Return (X, Y) of the center of cell containing provided text 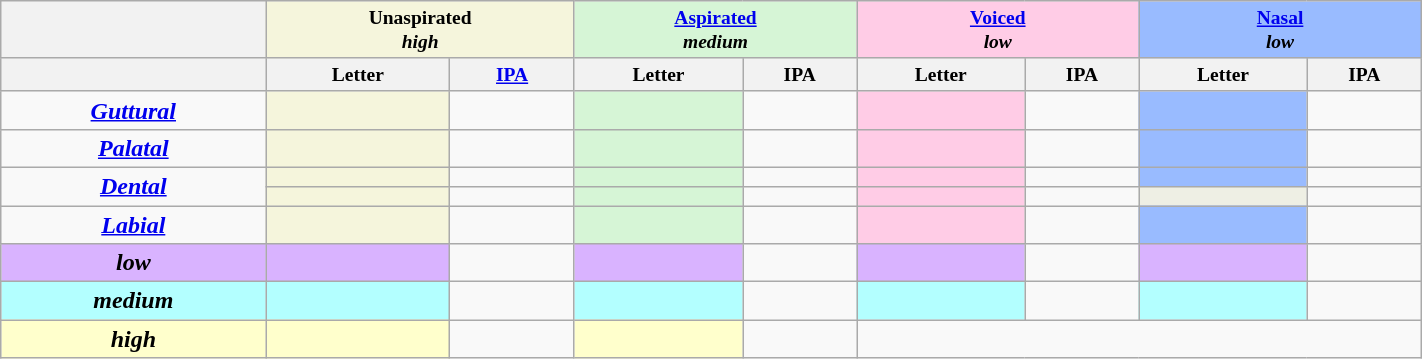
high (134, 339)
Unaspiratedhigh (420, 30)
Aspiratedmedium (715, 30)
Voicedlow (998, 30)
low (134, 263)
Palatal (134, 148)
medium (134, 301)
Nasallow (1280, 30)
Dental (134, 186)
Guttural (134, 110)
Labial (134, 225)
